Determine the (X, Y) coordinate at the center of the cell enclosing the given text.  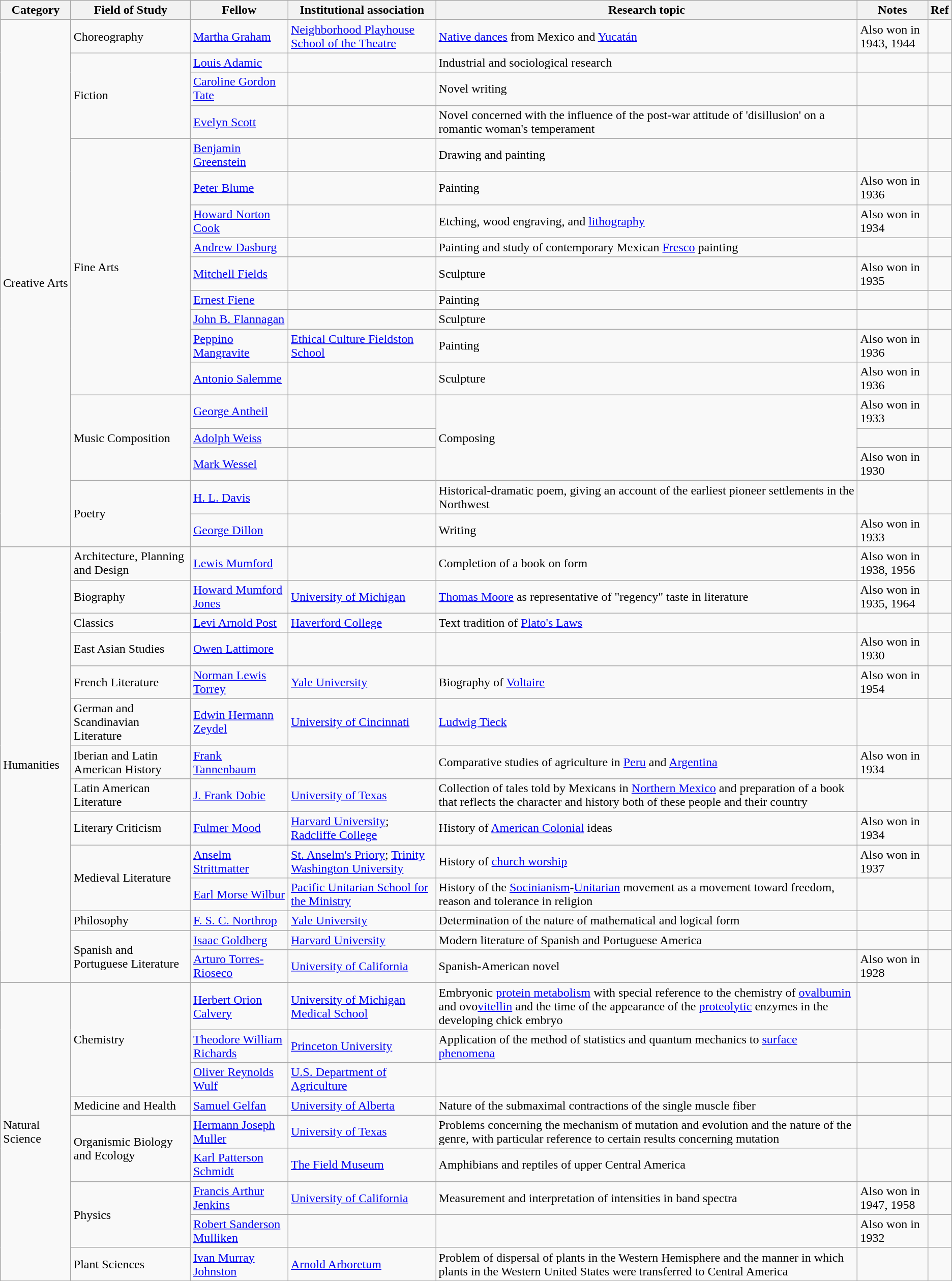
Caroline Gordon Tate (239, 89)
Neighborhood Playhouse School of the Theatre (362, 37)
Louis Adamic (239, 63)
French Literature (130, 682)
Spanish and Portuguese Literature (130, 956)
Fellow (239, 10)
Industrial and sociological research (647, 63)
H. L. Davis (239, 498)
University of Alberta (362, 1105)
Thomas Moore as representative of "regency" taste in literature (647, 596)
Amphibians and reptiles of upper Central America (647, 1165)
Architecture, Planning and Design (130, 564)
Hermann Joseph Muller (239, 1131)
Howard Mumford Jones (239, 596)
U.S. Department of Agriculture (362, 1080)
Fine Arts (130, 267)
Anselm Strittmatter (239, 861)
Humanities (36, 765)
Painting and study of contemporary Mexican Fresco painting (647, 247)
Biography (130, 596)
Ivan Murray Johnston (239, 1264)
Also won in 1928 (892, 967)
Lewis Mumford (239, 564)
Arnold Arboretum (362, 1264)
Evelyn Scott (239, 122)
Novel writing (647, 89)
Completion of a book on form (647, 564)
Writing (647, 530)
Andrew Dasburg (239, 247)
Natural Science (36, 1132)
Native dances from Mexico and Yucatán (647, 37)
Adolph Weiss (239, 438)
Mark Wessel (239, 464)
Fulmer Mood (239, 828)
Comparative studies of agriculture in Peru and Argentina (647, 762)
Also won in 1935 (892, 274)
Physics (130, 1214)
Choreography (130, 37)
Modern literature of Spanish and Portuguese America (647, 940)
History of American Colonial ideas (647, 828)
F. S. C. Northrop (239, 921)
Research topic (647, 10)
Chemistry (130, 1039)
Classics (130, 623)
Organismic Biology and Ecology (130, 1148)
Robert Sanderson Mulliken (239, 1231)
Peter Blume (239, 188)
Notes (892, 10)
Philosophy (130, 921)
John B. Flannagan (239, 319)
Benjamin Greenstein (239, 155)
Ref (940, 10)
Text tradition of Plato's Laws (647, 623)
Francis Arthur Jenkins (239, 1198)
Literary Criticism (130, 828)
The Field Museum (362, 1165)
Field of Study (130, 10)
Isaac Goldberg (239, 940)
Pacific Unitarian School for the Ministry (362, 894)
Howard Norton Cook (239, 221)
Earl Morse Wilbur (239, 894)
Princeton University (362, 1046)
Also won in 1937 (892, 861)
University of Cincinnati (362, 722)
Haverford College (362, 623)
Theodore William Richards (239, 1046)
German and Scandinavian Literature (130, 722)
Drawing and painting (647, 155)
Poetry (130, 514)
Also won in 1943, 1944 (892, 37)
Latin American Literature (130, 795)
Also won in 1935, 1964 (892, 596)
Composing (647, 438)
Martha Graham (239, 37)
Novel concerned with the influence of the post-war attitude of 'disillusion' on a romantic woman's temperament (647, 122)
Ethical Culture Fieldston School (362, 345)
Fiction (130, 96)
Ludwig Tieck (647, 722)
Also won in 1938, 1956 (892, 564)
Also won in 1947, 1958 (892, 1198)
Measurement and interpretation of intensities in band spectra (647, 1198)
Ernest Fiene (239, 300)
Iberian and Latin American History (130, 762)
Arturo Torres-Rioseco (239, 967)
University of Michigan (362, 596)
Music Composition (130, 438)
East Asian Studies (130, 649)
Edwin Hermann Zeydel (239, 722)
Etching, wood engraving, and lithography (647, 221)
Samuel Gelfan (239, 1105)
Frank Tannenbaum (239, 762)
Determination of the nature of mathematical and logical form (647, 921)
Owen Lattimore (239, 649)
Application of the method of statistics and quantum mechanics to surface phenomena (647, 1046)
History of church worship (647, 861)
Oliver Reynolds Wulf (239, 1080)
J. Frank Dobie (239, 795)
Levi Arnold Post (239, 623)
University of Michigan Medical School (362, 1006)
George Antheil (239, 412)
Karl Patterson Schmidt (239, 1165)
Herbert Orion Calvery (239, 1006)
Creative Arts (36, 283)
Biography of Voltaire (647, 682)
Institutional association (362, 10)
Mitchell Fields (239, 274)
Harvard University; Radcliffe College (362, 828)
History of the Socinianism-Unitarian movement as a movement toward freedom, reason and tolerance in religion (647, 894)
Also won in 1932 (892, 1231)
Peppino Mangravite (239, 345)
George Dillon (239, 530)
Plant Sciences (130, 1264)
Antonio Salemme (239, 379)
Nature of the submaximal contractions of the single muscle fiber (647, 1105)
Medicine and Health (130, 1105)
St. Anselm's Priory; Trinity Washington University (362, 861)
Norman Lewis Torrey (239, 682)
Category (36, 10)
Spanish-American novel (647, 967)
Harvard University (362, 940)
Also won in 1954 (892, 682)
Medieval Literature (130, 878)
Historical-dramatic poem, giving an account of the earliest pioneer settlements in the Northwest (647, 498)
